For the text-containing cell, return its midpoint in [x, y] coordinate format. 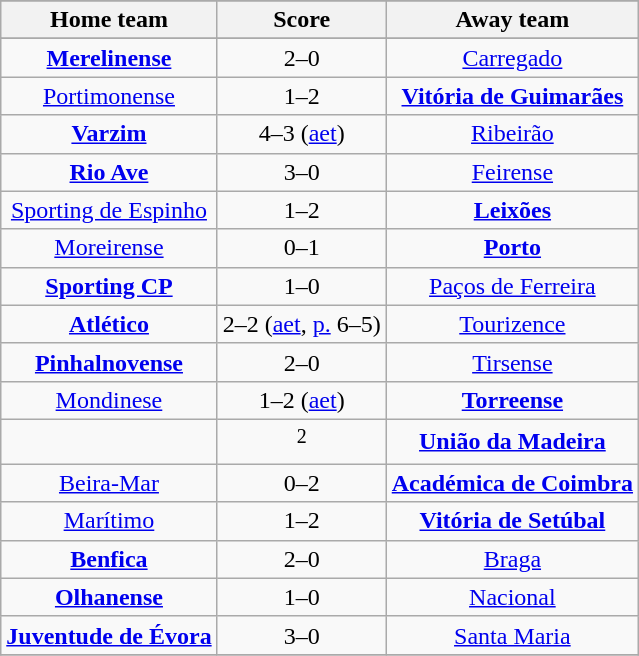
Carregado [512, 58]
Braga [512, 559]
2–2 (aet, p. 6–5) [302, 324]
Marítimo [109, 521]
Vitória de Setúbal [512, 521]
Pinhalnovense [109, 362]
Away team [512, 20]
Atlético [109, 324]
Paços de Ferreira [512, 286]
Mondinese [109, 400]
Score [302, 20]
Moreirense [109, 248]
Juventude de Évora [109, 635]
União da Madeira [512, 442]
Feirense [512, 172]
Merelinense [109, 58]
Académica de Coimbra [512, 483]
Olhanense [109, 597]
Leixões [512, 210]
Santa Maria [512, 635]
Portimonense [109, 96]
Benfica [109, 559]
Home team [109, 20]
0–1 [302, 248]
Vitória de Guimarães [512, 96]
Sporting CP [109, 286]
Tourizence [512, 324]
4–3 (aet) [302, 134]
2 [302, 442]
Beira-Mar [109, 483]
Tirsense [512, 362]
Sporting de Espinho [109, 210]
Rio Ave [109, 172]
Varzim [109, 134]
Porto [512, 248]
Nacional [512, 597]
1–2 (aet) [302, 400]
Torreense [512, 400]
0–2 [302, 483]
Ribeirão [512, 134]
